Return (X, Y) of the center of cell containing provided text 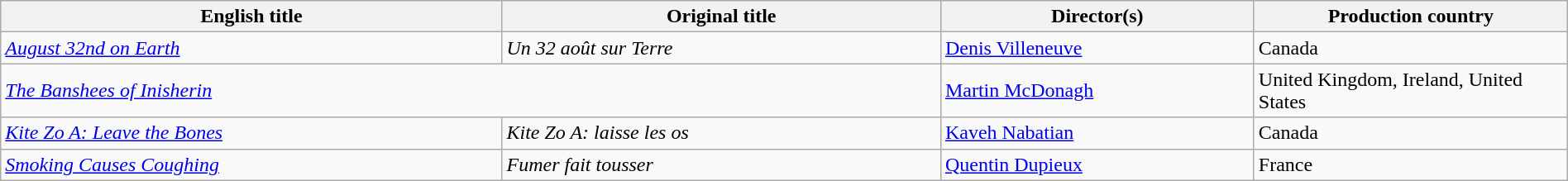
Kite Zo A: laisse les os (721, 133)
Denis Villeneuve (1097, 48)
Original title (721, 17)
France (1411, 164)
English title (251, 17)
United Kingdom, Ireland, United States (1411, 91)
Kite Zo A: Leave the Bones (251, 133)
Smoking Causes Coughing (251, 164)
Martin McDonagh (1097, 91)
Quentin Dupieux (1097, 164)
Un 32 août sur Terre (721, 48)
Production country (1411, 17)
Fumer fait tousser (721, 164)
Kaveh Nabatian (1097, 133)
August 32nd on Earth (251, 48)
The Banshees of Inisherin (471, 91)
Director(s) (1097, 17)
